Extract the [x, y] coordinate from the center of the cell holding the provided text.  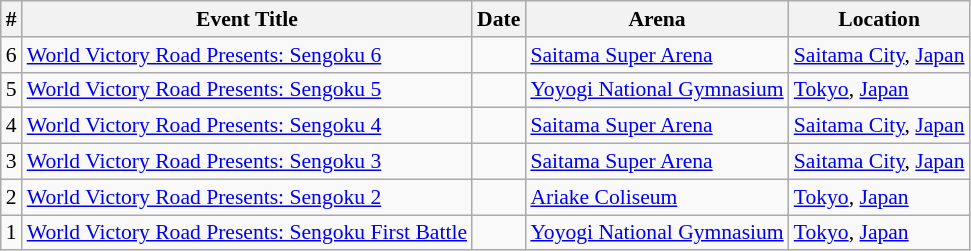
Event Title [247, 19]
World Victory Road Presents: Sengoku 4 [247, 126]
Ariake Coliseum [656, 197]
Location [880, 19]
1 [12, 233]
2 [12, 197]
World Victory Road Presents: Sengoku 2 [247, 197]
World Victory Road Presents: Sengoku 6 [247, 55]
World Victory Road Presents: Sengoku First Battle [247, 233]
# [12, 19]
World Victory Road Presents: Sengoku 5 [247, 90]
3 [12, 162]
Date [498, 19]
4 [12, 126]
6 [12, 55]
World Victory Road Presents: Sengoku 3 [247, 162]
Arena [656, 19]
5 [12, 90]
